Capture the cell that displays the provided text and extract its [x, y] central coordinate. 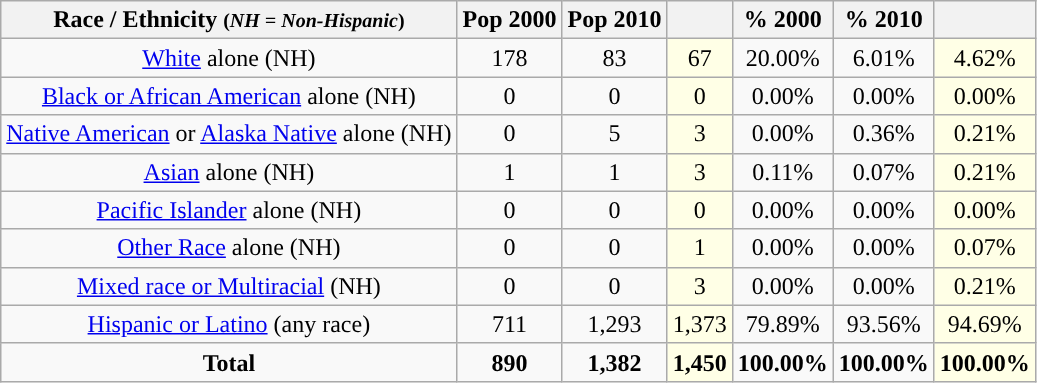
6.01% [884, 58]
% 2010 [884, 20]
Race / Ethnicity (NH = Non-Hispanic) [229, 20]
White alone (NH) [229, 58]
Asian alone (NH) [229, 172]
1,450 [700, 362]
Hispanic or Latino (any race) [229, 324]
93.56% [884, 324]
94.69% [984, 324]
67 [700, 58]
Mixed race or Multiracial (NH) [229, 286]
1,293 [614, 324]
5 [614, 134]
83 [614, 58]
890 [510, 362]
Pacific Islander alone (NH) [229, 210]
1,373 [700, 324]
Pop 2010 [614, 20]
Native American or Alaska Native alone (NH) [229, 134]
4.62% [984, 58]
Other Race alone (NH) [229, 248]
178 [510, 58]
20.00% [782, 58]
79.89% [782, 324]
% 2000 [782, 20]
Black or African American alone (NH) [229, 96]
0.11% [782, 172]
0.36% [884, 134]
Total [229, 362]
711 [510, 324]
1,382 [614, 362]
Pop 2000 [510, 20]
